For the text-containing cell, return its midpoint in [X, Y] coordinate format. 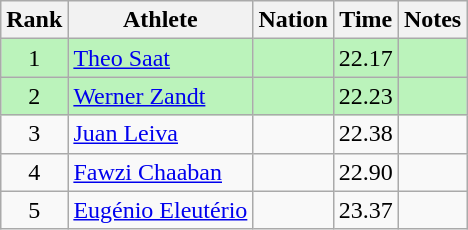
Nation [293, 20]
Juan Leiva [160, 134]
Time [366, 20]
Theo Saat [160, 58]
Notes [432, 20]
22.38 [366, 134]
Fawzi Chaaban [160, 172]
22.17 [366, 58]
5 [34, 210]
Werner Zandt [160, 96]
4 [34, 172]
22.23 [366, 96]
Athlete [160, 20]
Eugénio Eleutério [160, 210]
23.37 [366, 210]
2 [34, 96]
3 [34, 134]
22.90 [366, 172]
Rank [34, 20]
1 [34, 58]
